For the text-containing cell, return its midpoint in (X, Y) coordinate format. 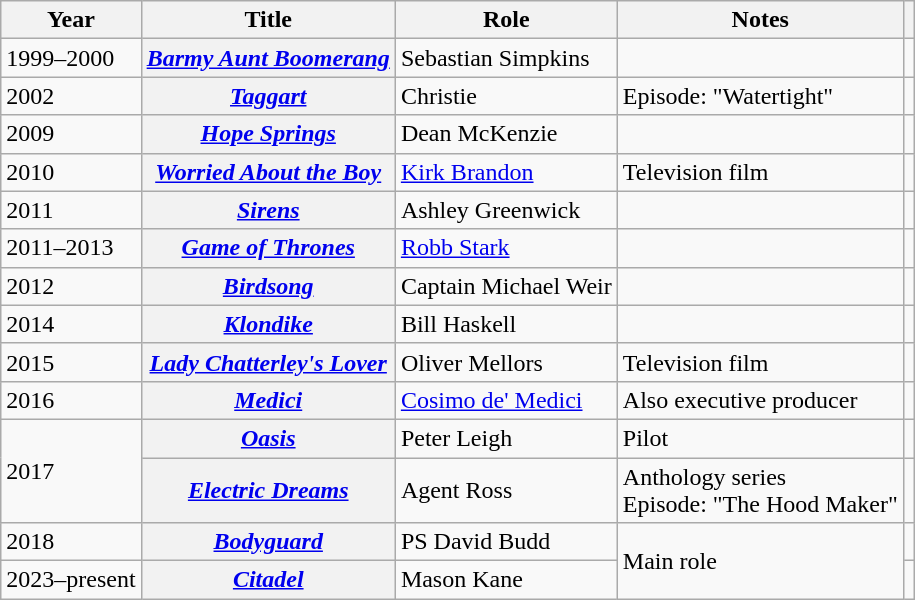
Also executive producer (760, 400)
Mason Kane (506, 580)
2023–present (71, 580)
Oliver Mellors (506, 362)
Anthology seriesEpisode: "The Hood Maker" (760, 490)
Bill Haskell (506, 324)
Title (268, 20)
Worried About the Boy (268, 172)
Electric Dreams (268, 490)
Game of Thrones (268, 248)
2017 (71, 470)
Oasis (268, 438)
1999–2000 (71, 58)
Citadel (268, 580)
Medici (268, 400)
Ashley Greenwick (506, 210)
2015 (71, 362)
Sirens (268, 210)
Captain Michael Weir (506, 286)
Taggart (268, 96)
Peter Leigh (506, 438)
Lady Chatterley's Lover (268, 362)
Dean McKenzie (506, 134)
Klondike (268, 324)
Episode: "Watertight" (760, 96)
Kirk Brandon (506, 172)
Notes (760, 20)
Hope Springs (268, 134)
Year (71, 20)
2012 (71, 286)
Cosimo de' Medici (506, 400)
2002 (71, 96)
Agent Ross (506, 490)
Role (506, 20)
2011–2013 (71, 248)
2014 (71, 324)
Sebastian Simpkins (506, 58)
2010 (71, 172)
Birdsong (268, 286)
2009 (71, 134)
Pilot (760, 438)
2018 (71, 542)
PS David Budd (506, 542)
Christie (506, 96)
2011 (71, 210)
Bodyguard (268, 542)
2016 (71, 400)
Main role (760, 561)
Robb Stark (506, 248)
Barmy Aunt Boomerang (268, 58)
